Extract the [x, y] coordinate from the center of the cell holding the provided text.  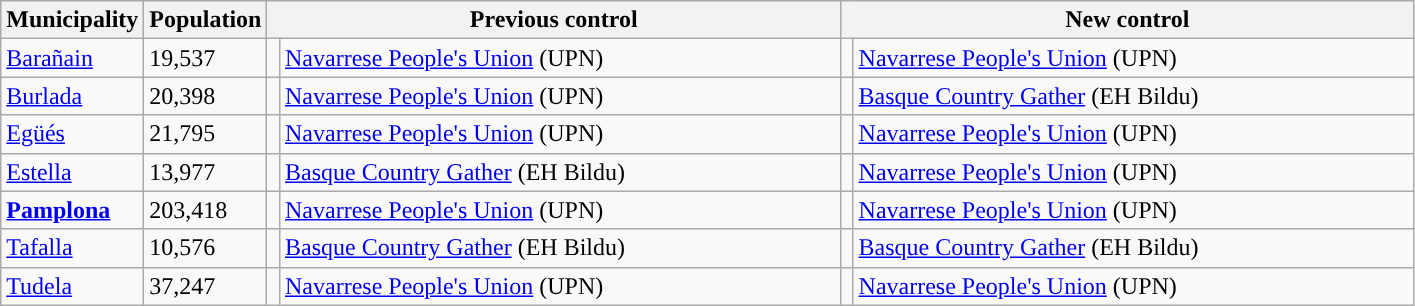
Estella [72, 172]
Population [206, 20]
37,247 [206, 286]
Tafalla [72, 248]
Burlada [72, 96]
21,795 [206, 134]
Pamplona [72, 210]
203,418 [206, 210]
10,576 [206, 248]
13,977 [206, 172]
Municipality [72, 20]
Barañain [72, 58]
Previous control [554, 20]
19,537 [206, 58]
Tudela [72, 286]
Egüés [72, 134]
New control [1127, 20]
20,398 [206, 96]
